Detect which cell encompasses the target text, then output its (x, y) center coordinate. 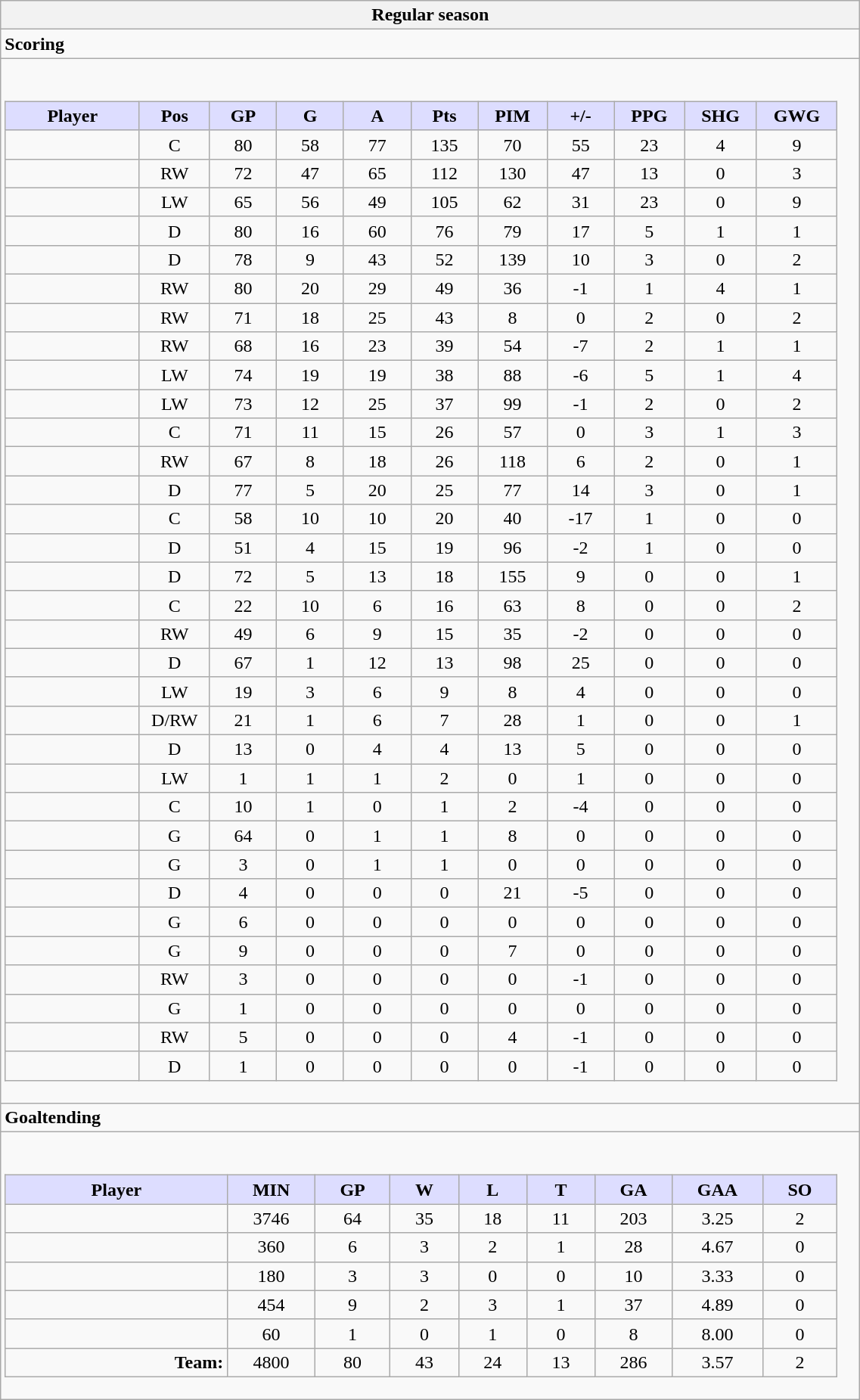
+/- (581, 116)
105 (445, 202)
-17 (581, 519)
Scoring (430, 44)
79 (513, 231)
360 (272, 1247)
36 (513, 289)
-6 (581, 375)
L (492, 1190)
Pos (174, 116)
SHG (720, 116)
96 (513, 548)
W (424, 1190)
74 (244, 375)
51 (244, 548)
38 (445, 375)
56 (310, 202)
SO (799, 1190)
54 (513, 346)
57 (513, 433)
-5 (581, 893)
4.89 (718, 1305)
52 (445, 259)
29 (377, 289)
4800 (272, 1362)
3.57 (718, 1362)
Pts (445, 116)
135 (445, 144)
118 (513, 461)
4.67 (718, 1247)
76 (445, 231)
MIN (272, 1190)
T (560, 1190)
39 (445, 346)
68 (244, 346)
14 (581, 490)
-4 (581, 807)
PIM (513, 116)
24 (492, 1362)
3.33 (718, 1276)
40 (513, 519)
D/RW (174, 720)
PPG (649, 116)
55 (581, 144)
88 (513, 375)
203 (634, 1218)
99 (513, 404)
Regular season (430, 15)
GWG (796, 116)
130 (513, 173)
180 (272, 1276)
GAA (718, 1190)
17 (581, 231)
3.25 (718, 1218)
98 (513, 663)
78 (244, 259)
155 (513, 576)
Team: (116, 1362)
3746 (272, 1218)
286 (634, 1362)
112 (445, 173)
73 (244, 404)
22 (244, 605)
A (377, 116)
Goaltending (430, 1118)
62 (513, 202)
454 (272, 1305)
63 (513, 605)
31 (581, 202)
139 (513, 259)
-7 (581, 346)
8.00 (718, 1333)
70 (513, 144)
GA (634, 1190)
